Find where the given text appears and provide that cell's center as (X, Y) coordinate. 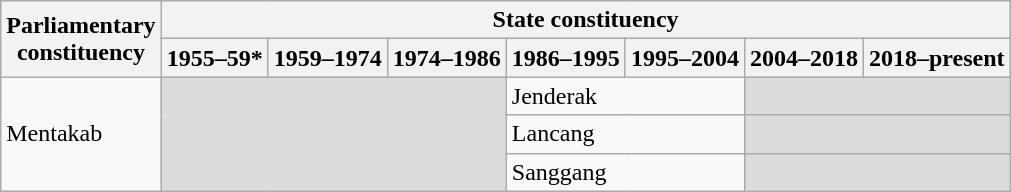
1974–1986 (446, 58)
Jenderak (625, 96)
2004–2018 (804, 58)
State constituency (586, 20)
1959–1974 (328, 58)
Sanggang (625, 172)
1986–1995 (566, 58)
Mentakab (81, 134)
1995–2004 (684, 58)
Lancang (625, 134)
2018–present (936, 58)
1955–59* (214, 58)
Parliamentaryconstituency (81, 39)
